Capture the cell that displays the provided text and extract its [x, y] central coordinate. 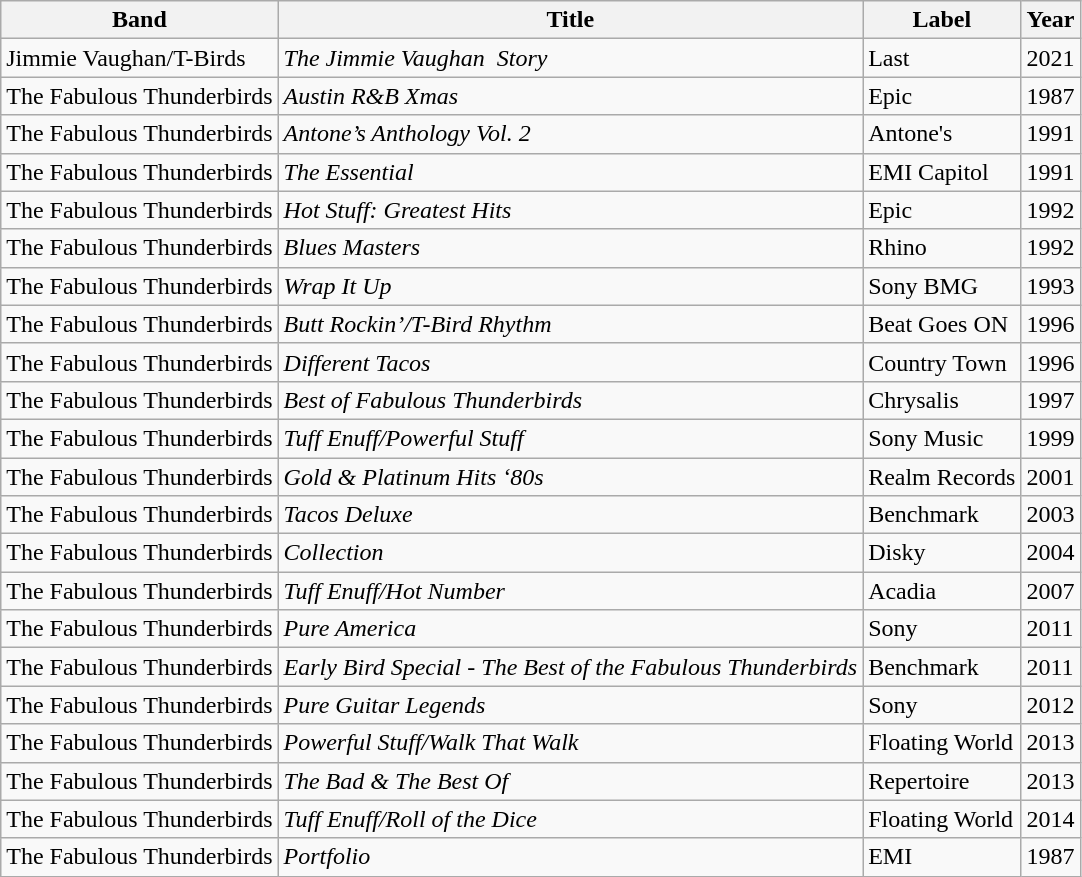
Repertoire [942, 781]
Sony BMG [942, 286]
Best of Fabulous Thunderbirds [570, 400]
Beat Goes ON [942, 324]
2004 [1050, 553]
Tuff Enuff/Powerful Stuff [570, 438]
2003 [1050, 515]
Realm Records [942, 477]
Powerful Stuff/Walk That Walk [570, 743]
Early Bird Special - The Best of the Fabulous Thunderbirds [570, 667]
Year [1050, 20]
Chrysalis [942, 400]
2007 [1050, 591]
Acadia [942, 591]
1999 [1050, 438]
Rhino [942, 248]
Gold & Platinum Hits ‘80s [570, 477]
Portfolio [570, 857]
Different Tacos [570, 362]
Pure America [570, 629]
Tacos Deluxe [570, 515]
Band [140, 20]
Austin R&B Xmas [570, 96]
Sony Music [942, 438]
Disky [942, 553]
1993 [1050, 286]
Jimmie Vaughan/T-Birds [140, 58]
2021 [1050, 58]
Antone’s Anthology Vol. 2 [570, 134]
The Essential [570, 172]
Butt Rockin’/T-Bird Rhythm [570, 324]
Tuff Enuff/Hot Number [570, 591]
1997 [1050, 400]
2001 [1050, 477]
Collection [570, 553]
Label [942, 20]
Pure Guitar Legends [570, 705]
Hot Stuff: Greatest Hits [570, 210]
Last [942, 58]
EMI Capitol [942, 172]
2014 [1050, 819]
Blues Masters [570, 248]
The Bad & The Best Of [570, 781]
Wrap It Up [570, 286]
2012 [1050, 705]
EMI [942, 857]
Tuff Enuff/Roll of the Dice [570, 819]
Antone's [942, 134]
Country Town [942, 362]
The Jimmie Vaughan Story [570, 58]
Title [570, 20]
